From the cell containing the given text, extract its center point as (x, y) coordinate. 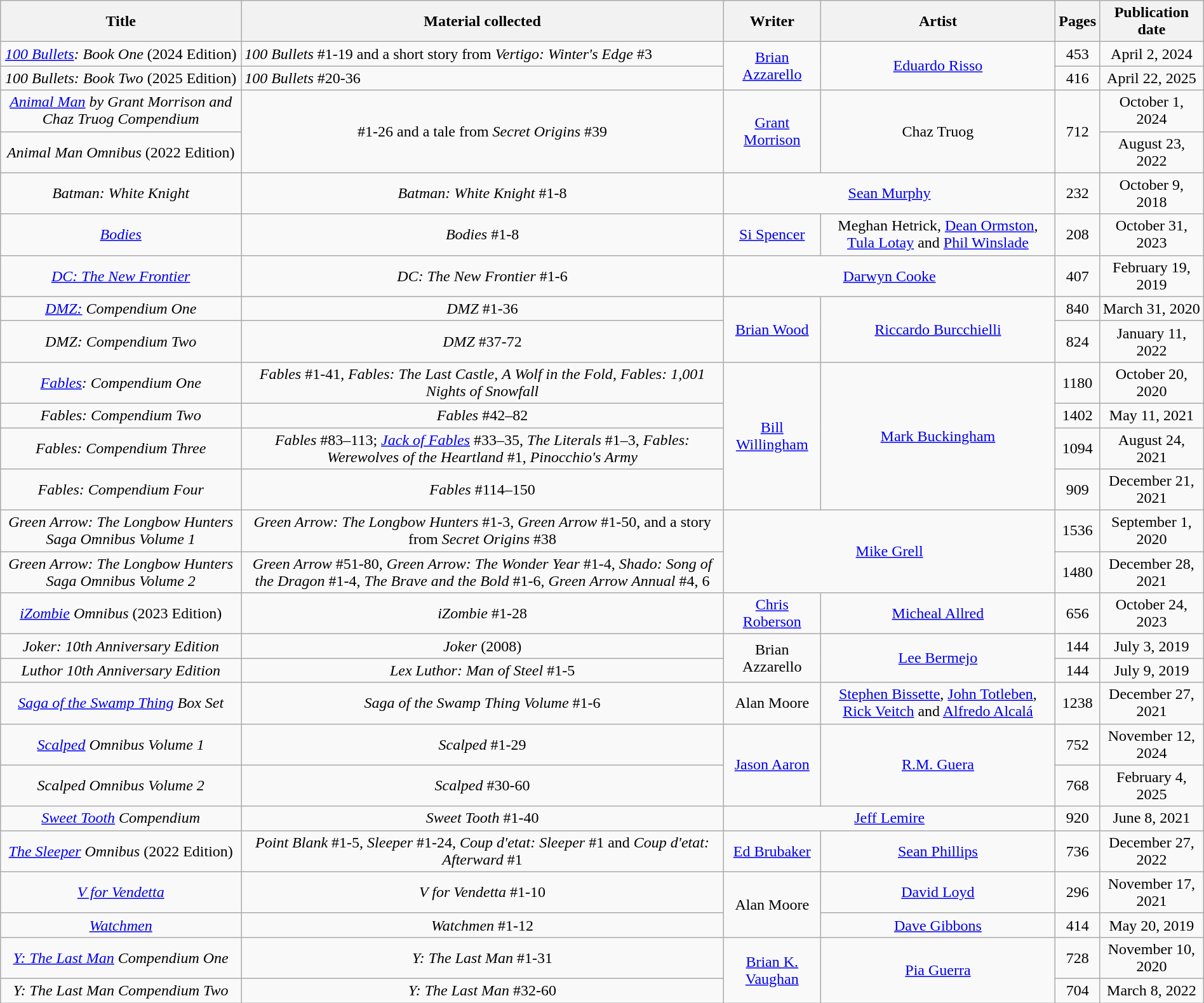
Sean Murphy (889, 193)
Material collected (483, 22)
100 Bullets #1-19 and a short story from Vertigo: Winter's Edge #3 (483, 54)
Title (121, 22)
1238 (1078, 703)
October 1, 2024 (1152, 110)
840 (1078, 309)
June 8, 2021 (1152, 818)
Green Arrow: The Longbow Hunters #1-3, Green Arrow #1-50, and a story from Secret Origins #38 (483, 531)
Bill Willingham (772, 435)
Green Arrow: The Longbow Hunters Saga Omnibus Volume 2 (121, 573)
December 27, 2022 (1152, 851)
Riccardo Burcchielli (938, 329)
Green Arrow: The Longbow Hunters Saga Omnibus Volume 1 (121, 531)
DMZ: Compendium Two (121, 342)
Watchmen #1-12 (483, 925)
Fables #42–82 (483, 415)
909 (1078, 490)
453 (1078, 54)
February 4, 2025 (1152, 786)
Saga of the Swamp Thing Box Set (121, 703)
Lee Bermejo (938, 658)
Luthor 10th Anniversary Edition (121, 670)
Saga of the Swamp Thing Volume #1-6 (483, 703)
768 (1078, 786)
Y: The Last Man #1-31 (483, 957)
Animal Man by Grant Morrison and Chaz Truog Compendium (121, 110)
DMZ #37-72 (483, 342)
712 (1078, 131)
Writer (772, 22)
100 Bullets: Book One (2024 Edition) (121, 54)
Fables: Compendium Three (121, 448)
Fables #114–150 (483, 490)
Joker: 10th Anniversary Edition (121, 646)
Scalped Omnibus Volume 2 (121, 786)
414 (1078, 925)
Mark Buckingham (938, 435)
V for Vendetta #1-10 (483, 893)
208 (1078, 235)
Fables: Compendium Four (121, 490)
December 27, 2021 (1152, 703)
Batman: White Knight (121, 193)
October 31, 2023 (1152, 235)
September 1, 2020 (1152, 531)
Grant Morrison (772, 131)
October 9, 2018 (1152, 193)
DMZ: Compendium One (121, 309)
October 20, 2020 (1152, 382)
Micheal Allred (938, 613)
Artist (938, 22)
Chaz Truog (938, 131)
V for Vendetta (121, 893)
Sean Phillips (938, 851)
December 21, 2021 (1152, 490)
Y: The Last Man #32-60 (483, 990)
Pages (1078, 22)
824 (1078, 342)
August 24, 2021 (1152, 448)
April 22, 2025 (1152, 78)
Stephen Bissette, John Totleben, Rick Veitch and Alfredo Alcalá (938, 703)
Batman: White Knight #1-8 (483, 193)
232 (1078, 193)
August 23, 2022 (1152, 152)
October 24, 2023 (1152, 613)
Watchmen (121, 925)
May 20, 2019 (1152, 925)
July 3, 2019 (1152, 646)
Fables: Compendium One (121, 382)
R.M. Guera (938, 765)
656 (1078, 613)
704 (1078, 990)
Sweet Tooth Compendium (121, 818)
July 9, 2019 (1152, 670)
Scalped Omnibus Volume 1 (121, 744)
Point Blank #1-5, Sleeper #1-24, Coup d'etat: Sleeper #1 and Coup d'etat: Afterward #1 (483, 851)
Chris Roberson (772, 613)
1094 (1078, 448)
Brian Wood (772, 329)
Brian K. Vaughan (772, 970)
David Loyd (938, 893)
DC: The New Frontier (121, 276)
Joker (2008) (483, 646)
iZombie Omnibus (2023 Edition) (121, 613)
The Sleeper Omnibus (2022 Edition) (121, 851)
Meghan Hetrick, Dean Ormston, Tula Lotay and Phil Winslade (938, 235)
Scalped #1-29 (483, 744)
Bodies (121, 235)
Si Spencer (772, 235)
Fables #1-41, Fables: The Last Castle, A Wolf in the Fold, Fables: 1,001 Nights of Snowfall (483, 382)
May 11, 2021 (1152, 415)
1536 (1078, 531)
March 31, 2020 (1152, 309)
Scalped #30-60 (483, 786)
Eduardo Risso (938, 66)
iZombie #1-28 (483, 613)
January 11, 2022 (1152, 342)
100 Bullets #20-36 (483, 78)
Dave Gibbons (938, 925)
Fables #83–113; Jack of Fables #33–35, The Literals #1–3, Fables: Werewolves of the Heartland #1, Pinocchio's Army (483, 448)
Y: The Last Man Compendium Two (121, 990)
100 Bullets: Book Two (2025 Edition) (121, 78)
#1-26 and a tale from Secret Origins #39 (483, 131)
920 (1078, 818)
416 (1078, 78)
Jeff Lemire (889, 818)
Jason Aaron (772, 765)
Y: The Last Man Compendium One (121, 957)
407 (1078, 276)
Mike Grell (889, 552)
November 10, 2020 (1152, 957)
Fables: Compendium Two (121, 415)
November 12, 2024 (1152, 744)
Darwyn Cooke (889, 276)
736 (1078, 851)
1180 (1078, 382)
728 (1078, 957)
March 8, 2022 (1152, 990)
Lex Luthor: Man of Steel #1-5 (483, 670)
Pia Guerra (938, 970)
Bodies #1-8 (483, 235)
February 19, 2019 (1152, 276)
Sweet Tooth #1-40 (483, 818)
752 (1078, 744)
November 17, 2021 (1152, 893)
Ed Brubaker (772, 851)
296 (1078, 893)
1480 (1078, 573)
April 2, 2024 (1152, 54)
December 28, 2021 (1152, 573)
Animal Man Omnibus (2022 Edition) (121, 152)
DMZ #1-36 (483, 309)
Green Arrow #51-80, Green Arrow: The Wonder Year #1-4, Shado: Song of the Dragon #1-4, The Brave and the Bold #1-6, Green Arrow Annual #4, 6 (483, 573)
DC: The New Frontier #1-6 (483, 276)
Publication date (1152, 22)
1402 (1078, 415)
